Search for the cell housing the specified text and yield its (x, y) center coordinate. 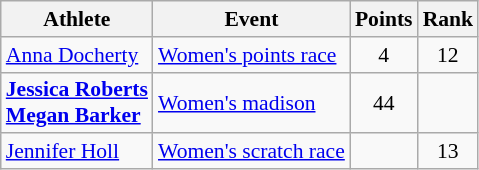
Women's scratch race (252, 152)
4 (384, 55)
12 (448, 55)
44 (384, 102)
Jessica RobertsMegan Barker (77, 102)
Athlete (77, 19)
Rank (448, 19)
Jennifer Holl (77, 152)
Women's madison (252, 102)
Anna Docherty (77, 55)
Women's points race (252, 55)
Event (252, 19)
13 (448, 152)
Points (384, 19)
